Determine the [x, y] coordinate at the center of the cell enclosing the given text.  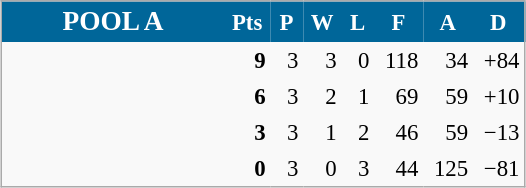
−13 [499, 132]
POOL A [112, 22]
9 [247, 60]
A [448, 22]
125 [448, 168]
−81 [499, 168]
34 [448, 60]
46 [398, 132]
W [322, 22]
44 [398, 168]
118 [398, 60]
L [358, 22]
D [499, 22]
P [286, 22]
F [398, 22]
+10 [499, 96]
6 [247, 96]
69 [398, 96]
+84 [499, 60]
Pts [247, 22]
